Locate the cell with the specified text and output its (X, Y) center coordinate. 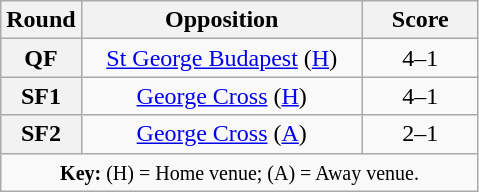
2–1 (420, 134)
George Cross (H) (222, 96)
QF (41, 58)
St George Budapest (H) (222, 58)
SF2 (41, 134)
Key: (H) = Home venue; (A) = Away venue. (240, 172)
Score (420, 20)
SF1 (41, 96)
Round (41, 20)
Opposition (222, 20)
George Cross (A) (222, 134)
